Find where the given text appears and provide that cell's center as [x, y] coordinate. 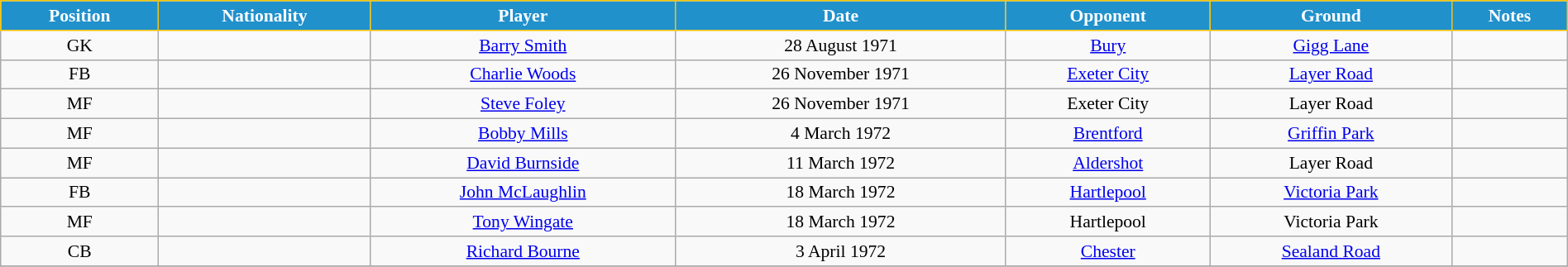
Brentford [1108, 134]
Chester [1108, 251]
Notes [1510, 16]
Position [79, 16]
Griffin Park [1331, 134]
GK [79, 45]
Charlie Woods [523, 74]
3 April 1972 [841, 251]
Date [841, 16]
11 March 1972 [841, 163]
Richard Bourne [523, 251]
Ground [1331, 16]
4 March 1972 [841, 134]
28 August 1971 [841, 45]
Bobby Mills [523, 134]
Gigg Lane [1331, 45]
Tony Wingate [523, 222]
Opponent [1108, 16]
Nationality [265, 16]
Sealand Road [1331, 251]
Steve Foley [523, 104]
John McLaughlin [523, 193]
Barry Smith [523, 45]
Bury [1108, 45]
Aldershot [1108, 163]
Player [523, 16]
David Burnside [523, 163]
CB [79, 251]
